Determine the [X, Y] coordinate at the center of the cell enclosing the given text.  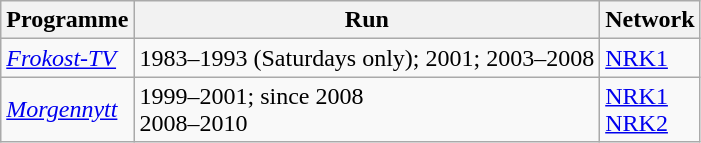
1983–1993 (Saturdays only); 2001; 2003–2008 [367, 58]
NRK1NRK2 [650, 110]
NRK1 [650, 58]
Frokost-TV [68, 58]
Programme [68, 20]
Network [650, 20]
1999–2001; since 20082008–2010 [367, 110]
Morgennytt [68, 110]
Run [367, 20]
